Return the (X, Y) coordinate for the center point of the cell that contains the specified text.  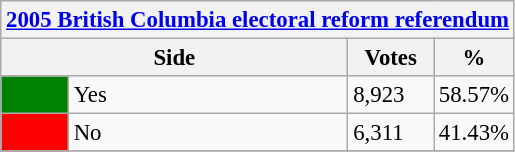
% (474, 58)
Yes (208, 95)
8,923 (391, 95)
2005 British Columbia electoral reform referendum (258, 20)
41.43% (474, 133)
Votes (391, 58)
Side (174, 58)
No (208, 133)
58.57% (474, 95)
6,311 (391, 133)
